Search for the cell housing the specified text and yield its [X, Y] center coordinate. 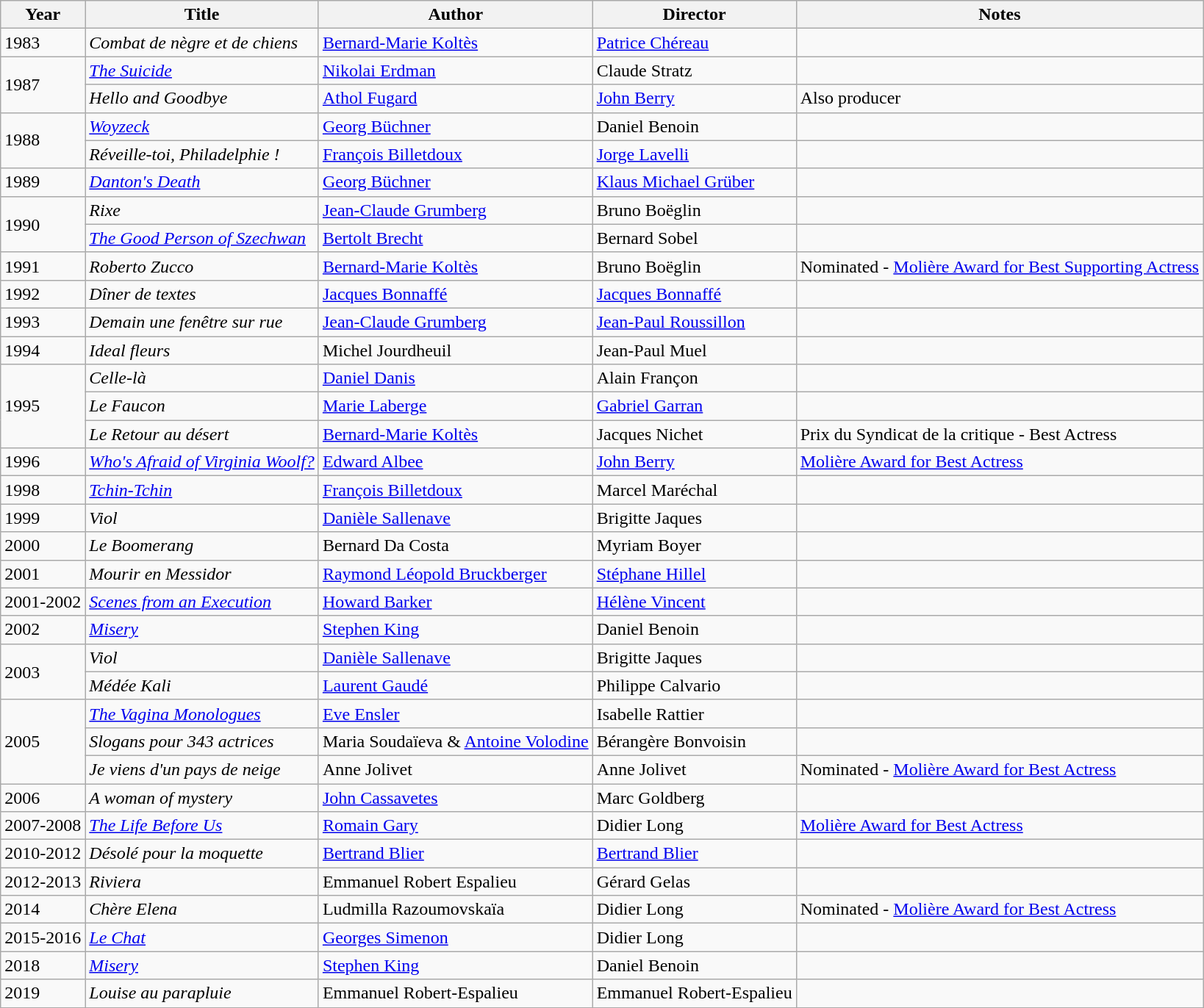
1993 [43, 322]
Jean-Paul Muel [694, 350]
Roberto Zucco [202, 266]
Also producer [1000, 98]
Michel Jourdheuil [456, 350]
2005 [43, 741]
The Life Before Us [202, 826]
1987 [43, 84]
The Good Person of Szechwan [202, 238]
Prix du Syndicat de la critique - Best Actress [1000, 434]
Raymond Léopold Bruckberger [456, 574]
The Suicide [202, 71]
2014 [43, 910]
Tchin-Tchin [202, 490]
2018 [43, 965]
Marc Goldberg [694, 797]
Stéphane Hillel [694, 574]
2010-2012 [43, 854]
Eve Ensler [456, 713]
Slogans pour 343 actrices [202, 741]
1995 [43, 406]
Mourir en Messidor [202, 574]
Romain Gary [456, 826]
2012-2013 [43, 882]
Director [694, 15]
1989 [43, 182]
Title [202, 15]
2001 [43, 574]
Bérangère Bonvoisin [694, 741]
1991 [43, 266]
Médée Kali [202, 685]
Alain Françon [694, 378]
Riviera [202, 882]
1990 [43, 224]
Le Faucon [202, 406]
2007-2008 [43, 826]
Laurent Gaudé [456, 685]
Notes [1000, 15]
Bertolt Brecht [456, 238]
Year [43, 15]
2006 [43, 797]
The Vagina Monologues [202, 713]
Klaus Michael Grüber [694, 182]
Demain une fenêtre sur rue [202, 322]
Scenes from an Execution [202, 602]
Le Retour au désert [202, 434]
Woyzeck [202, 126]
2019 [43, 993]
Bernard Sobel [694, 238]
Who's Afraid of Virginia Woolf? [202, 462]
Hélène Vincent [694, 602]
2015-2016 [43, 937]
2000 [43, 546]
1992 [43, 294]
Edward Albee [456, 462]
Chère Elena [202, 910]
Réveille-toi, Philadelphie ! [202, 154]
Hello and Goodbye [202, 98]
Philippe Calvario [694, 685]
A woman of mystery [202, 797]
1988 [43, 140]
Claude Stratz [694, 71]
Marie Laberge [456, 406]
Isabelle Rattier [694, 713]
Myriam Boyer [694, 546]
Daniel Danis [456, 378]
Gabriel Garran [694, 406]
Louise au parapluie [202, 993]
1994 [43, 350]
Patrice Chéreau [694, 43]
Désolé pour la moquette [202, 854]
Emmanuel Robert Espalieu [456, 882]
Le Chat [202, 937]
Nominated - Molière Award for Best Supporting Actress [1000, 266]
1999 [43, 518]
Dîner de textes [202, 294]
Bernard Da Costa [456, 546]
Gérard Gelas [694, 882]
Author [456, 15]
1998 [43, 490]
Rixe [202, 210]
Ideal fleurs [202, 350]
2003 [43, 672]
Jacques Nichet [694, 434]
Georges Simenon [456, 937]
Je viens d'un pays de neige [202, 769]
2001-2002 [43, 602]
Howard Barker [456, 602]
Combat de nègre et de chiens [202, 43]
Ludmilla Razoumovskaïa [456, 910]
1996 [43, 462]
Athol Fugard [456, 98]
Nikolai Erdman [456, 71]
2002 [43, 630]
Jean-Paul Roussillon [694, 322]
John Cassavetes [456, 797]
Danton's Death [202, 182]
1983 [43, 43]
Marcel Maréchal [694, 490]
Jorge Lavelli [694, 154]
Celle-là [202, 378]
Maria Soudaïeva & Antoine Volodine [456, 741]
Le Boomerang [202, 546]
